Locate the cell with the specified text and output its [X, Y] center coordinate. 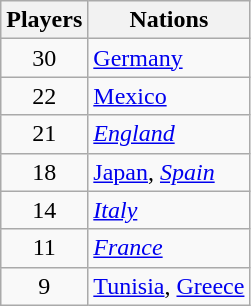
Italy [169, 210]
9 [44, 286]
Players [44, 20]
Tunisia, Greece [169, 286]
Nations [169, 20]
30 [44, 58]
21 [44, 134]
14 [44, 210]
Japan, Spain [169, 172]
Mexico [169, 96]
England [169, 134]
France [169, 248]
22 [44, 96]
18 [44, 172]
Germany [169, 58]
11 [44, 248]
